Extract the [X, Y] coordinate from the center of the cell holding the provided text.  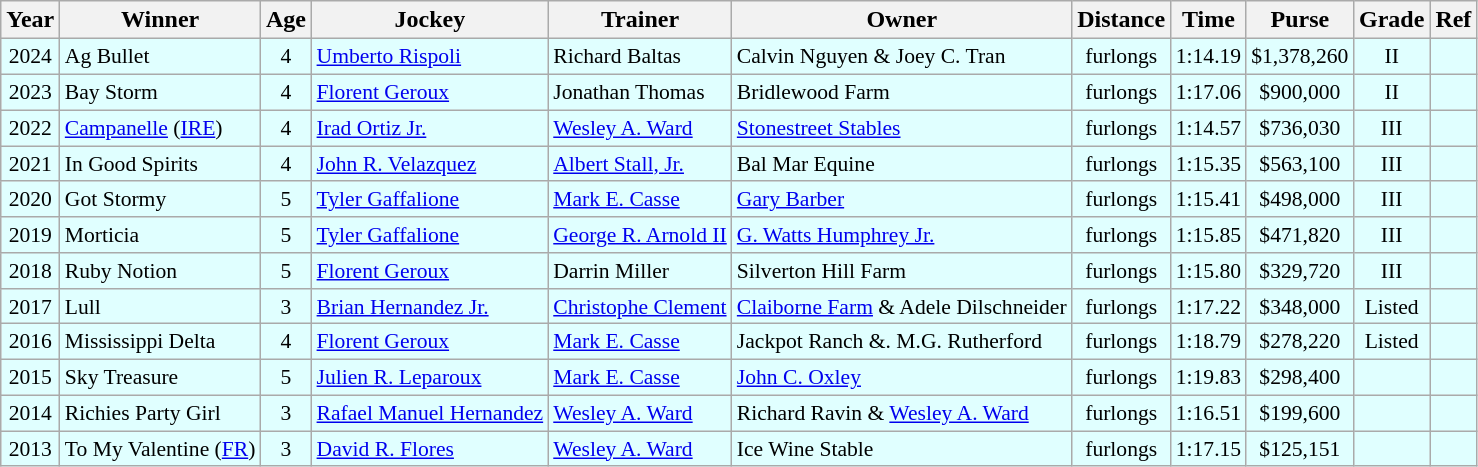
2014 [30, 413]
1:14.57 [1208, 128]
1:19.83 [1208, 377]
$348,000 [1300, 306]
2016 [30, 342]
Ice Wine Stable [902, 449]
2021 [30, 164]
David R. Flores [430, 449]
$900,000 [1300, 92]
Silverton Hill Farm [902, 271]
1:15.80 [1208, 271]
2022 [30, 128]
2024 [30, 57]
Lull [160, 306]
1:17.22 [1208, 306]
2019 [30, 235]
1:15.85 [1208, 235]
2018 [30, 271]
1:16.51 [1208, 413]
Time [1208, 20]
Richard Baltas [640, 57]
Age [286, 20]
2015 [30, 377]
Claiborne Farm & Adele Dilschneider [902, 306]
Got Stormy [160, 199]
1:15.41 [1208, 199]
Owner [902, 20]
Darrin Miller [640, 271]
$1,378,260 [1300, 57]
Rafael Manuel Hernandez [430, 413]
2017 [30, 306]
Brian Hernandez Jr. [430, 306]
Winner [160, 20]
Albert Stall, Jr. [640, 164]
Mississippi Delta [160, 342]
Bal Mar Equine [902, 164]
Christophe Clement [640, 306]
$278,220 [1300, 342]
John R. Velazquez [430, 164]
$471,820 [1300, 235]
To My Valentine (FR) [160, 449]
Morticia [160, 235]
Ag Bullet [160, 57]
G. Watts Humphrey Jr. [902, 235]
Distance [1122, 20]
$498,000 [1300, 199]
Sky Treasure [160, 377]
Bridlewood Farm [902, 92]
Umberto Rispoli [430, 57]
1:18.79 [1208, 342]
$329,720 [1300, 271]
Bay Storm [160, 92]
2020 [30, 199]
2023 [30, 92]
$736,030 [1300, 128]
1:14.19 [1208, 57]
$125,151 [1300, 449]
2013 [30, 449]
Richard Ravin & Wesley A. Ward [902, 413]
Grade [1391, 20]
Jonathan Thomas [640, 92]
$199,600 [1300, 413]
Irad Ortiz Jr. [430, 128]
Campanelle (IRE) [160, 128]
1:17.15 [1208, 449]
John C. Oxley [902, 377]
1:17.06 [1208, 92]
Purse [1300, 20]
Gary Barber [902, 199]
Jackpot Ranch &. M.G. Rutherford [902, 342]
$298,400 [1300, 377]
$563,100 [1300, 164]
Julien R. Leparoux [430, 377]
In Good Spirits [160, 164]
Calvin Nguyen & Joey C. Tran [902, 57]
Ref [1454, 20]
Stonestreet Stables [902, 128]
Year [30, 20]
Trainer [640, 20]
1:15.35 [1208, 164]
Ruby Notion [160, 271]
Richies Party Girl [160, 413]
George R. Arnold II [640, 235]
Jockey [430, 20]
